Identify which cell holds the provided text, then report its [x, y] central coordinate. 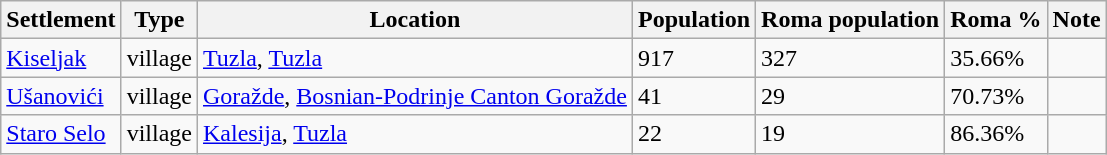
Location [414, 20]
Tuzla, Tuzla [414, 58]
Ušanovići [61, 96]
917 [694, 58]
327 [850, 58]
86.36% [996, 134]
70.73% [996, 96]
Roma % [996, 20]
19 [850, 134]
Staro Selo [61, 134]
Population [694, 20]
Kiseljak [61, 58]
Roma population [850, 20]
35.66% [996, 58]
Settlement [61, 20]
Note [1076, 20]
41 [694, 96]
Goražde, Bosnian-Podrinje Canton Goražde [414, 96]
29 [850, 96]
Kalesija, Tuzla [414, 134]
22 [694, 134]
Type [159, 20]
